Provide the [X, Y] coordinate of the cell's center where the given text is located.  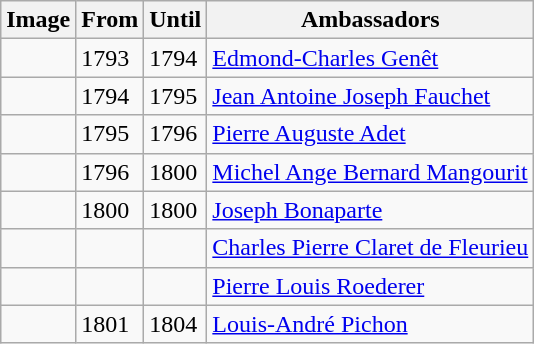
Ambassadors [370, 20]
Edmond-Charles Genêt [370, 58]
Charles Pierre Claret de Fleurieu [370, 248]
From [110, 20]
Michel Ange Bernard Mangourit [370, 172]
Pierre Auguste Adet [370, 134]
1804 [176, 324]
Jean Antoine Joseph Fauchet [370, 96]
Until [176, 20]
1793 [110, 58]
1801 [110, 324]
Image [38, 20]
Pierre Louis Roederer [370, 286]
Joseph Bonaparte [370, 210]
Louis-André Pichon [370, 324]
